From the cell containing the given text, extract its center point as (x, y) coordinate. 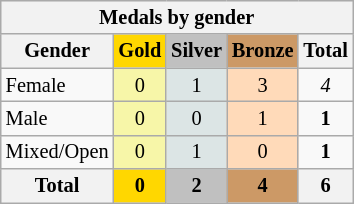
Medals by gender (177, 17)
Mixed/Open (58, 152)
Bronze (263, 51)
Gender (58, 51)
Male (58, 118)
Female (58, 85)
3 (263, 85)
Silver (196, 51)
6 (325, 186)
Gold (140, 51)
2 (196, 186)
